Extract the [x, y] coordinate from the center of the cell holding the provided text.  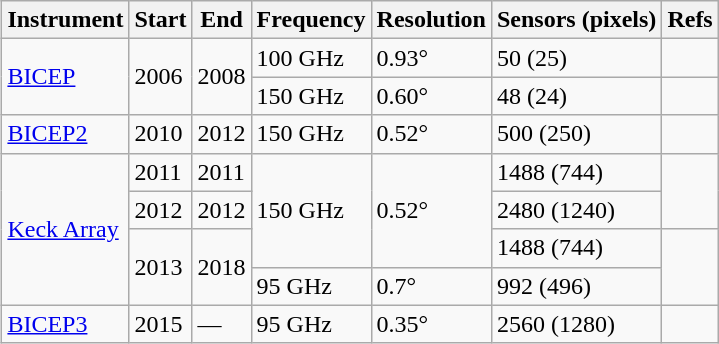
0.7° [431, 286]
Sensors (pixels) [576, 20]
0.93° [431, 58]
2013 [160, 267]
Resolution [431, 20]
Instrument [66, 20]
BICEP3 [66, 324]
0.35° [431, 324]
50 (25) [576, 58]
Keck Array [66, 229]
— [222, 324]
2015 [160, 324]
992 (496) [576, 286]
End [222, 20]
48 (24) [576, 96]
2018 [222, 267]
2008 [222, 77]
Refs [690, 20]
2560 (1280) [576, 324]
0.60° [431, 96]
Frequency [311, 20]
2006 [160, 77]
2480 (1240) [576, 210]
Start [160, 20]
100 GHz [311, 58]
BICEP [66, 77]
BICEP2 [66, 134]
500 (250) [576, 134]
2010 [160, 134]
